Pinpoint the cell where the given text exists, returning its [X, Y] midpoint coordinate. 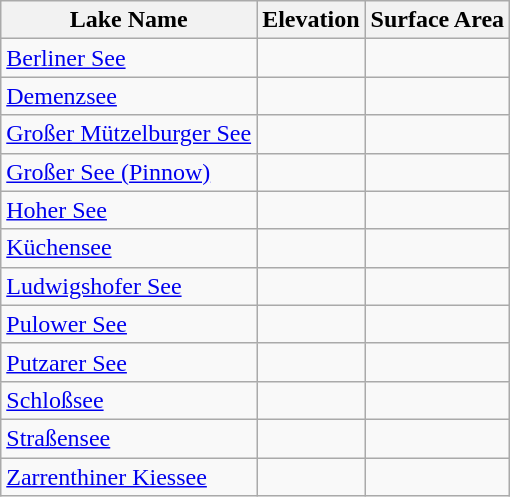
Surface Area [438, 20]
Schloßsee [129, 400]
Putzarer See [129, 362]
Straßensee [129, 438]
Pulower See [129, 324]
Großer See (Pinnow) [129, 172]
Zarrenthiner Kiessee [129, 477]
Elevation [311, 20]
Hoher See [129, 210]
Lake Name [129, 20]
Großer Mützelburger See [129, 134]
Ludwigshofer See [129, 286]
Küchensee [129, 248]
Berliner See [129, 58]
Demenzsee [129, 96]
